From the cell containing the given text, extract its center point as (X, Y) coordinate. 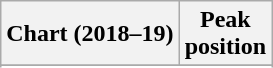
Peakposition (225, 34)
Chart (2018–19) (90, 34)
